For the text-containing cell, return its midpoint in (x, y) coordinate format. 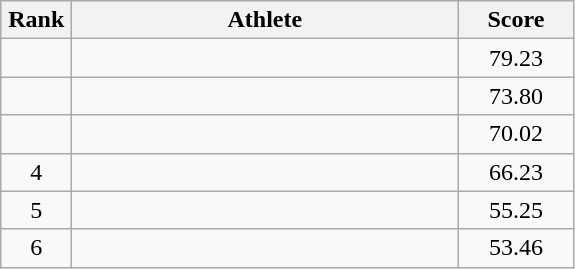
53.46 (516, 248)
66.23 (516, 172)
Athlete (265, 20)
6 (36, 248)
5 (36, 210)
55.25 (516, 210)
Rank (36, 20)
79.23 (516, 58)
4 (36, 172)
70.02 (516, 134)
73.80 (516, 96)
Score (516, 20)
